Extract the (X, Y) coordinate from the center of the cell holding the provided text.  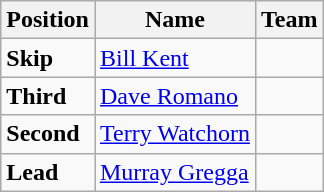
Skip (48, 58)
Team (289, 20)
Third (48, 96)
Second (48, 134)
Terry Watchorn (174, 134)
Name (174, 20)
Position (48, 20)
Dave Romano (174, 96)
Lead (48, 172)
Bill Kent (174, 58)
Murray Gregga (174, 172)
